Output the [x, y] coordinate of the center of the cell containing the given text.  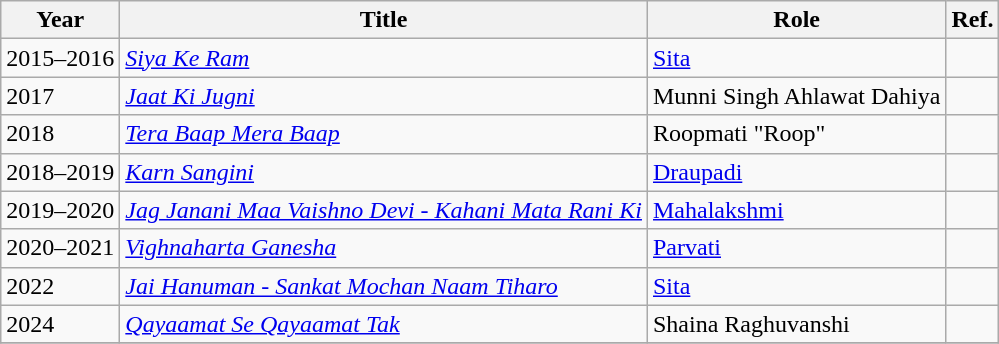
Shaina Raghuvanshi [796, 324]
Qayaamat Se Qayaamat Tak [384, 324]
Draupadi [796, 172]
Ref. [972, 20]
2020–2021 [60, 248]
Siya Ke Ram [384, 58]
Parvati [796, 248]
Munni Singh Ahlawat Dahiya [796, 96]
Vighnaharta Ganesha [384, 248]
2017 [60, 96]
Karn Sangini [384, 172]
2015–2016 [60, 58]
2019–2020 [60, 210]
Jaat Ki Jugni [384, 96]
Roopmati "Roop" [796, 134]
Title [384, 20]
Tera Baap Mera Baap [384, 134]
Jag Janani Maa Vaishno Devi - Kahani Mata Rani Ki [384, 210]
2022 [60, 286]
Jai Hanuman - Sankat Mochan Naam Tiharo [384, 286]
Year [60, 20]
Role [796, 20]
2018–2019 [60, 172]
2024 [60, 324]
Mahalakshmi [796, 210]
2018 [60, 134]
